Output the (X, Y) coordinate of the center of the cell containing the given text.  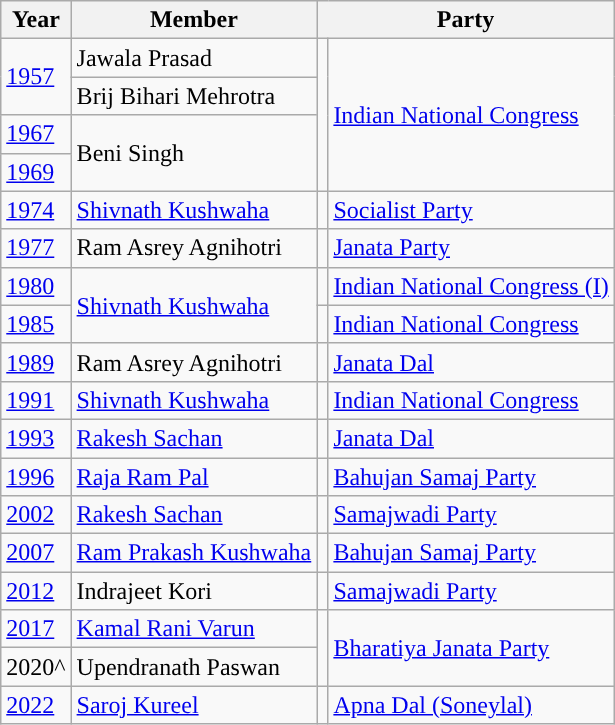
Beni Singh (194, 153)
2012 (36, 591)
2002 (36, 515)
Party (466, 20)
1985 (36, 324)
2022 (36, 705)
1977 (36, 248)
Indian National Congress (I) (471, 286)
2007 (36, 553)
Ram Prakash Kushwaha (194, 553)
Member (194, 20)
Jawala Prasad (194, 58)
2020^ (36, 667)
Socialist Party (471, 210)
Kamal Rani Varun (194, 629)
Indrajeet Kori (194, 591)
1969 (36, 172)
1974 (36, 210)
1991 (36, 400)
1993 (36, 438)
Year (36, 20)
1996 (36, 477)
Apna Dal (Soneylal) (471, 705)
2017 (36, 629)
Brij Bihari Mehrotra (194, 96)
1957 (36, 77)
Upendranath Paswan (194, 667)
Janata Party (471, 248)
1980 (36, 286)
Raja Ram Pal (194, 477)
Bharatiya Janata Party (471, 648)
1989 (36, 362)
1967 (36, 134)
Saroj Kureel (194, 705)
